Return the (X, Y) coordinate for the center point of the cell that contains the specified text.  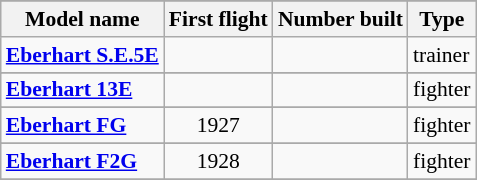
1927 (218, 126)
1928 (218, 162)
Eberhart 13E (82, 90)
Model name (82, 19)
Eberhart FG (82, 126)
Eberhart S.E.5E (82, 55)
trainer (442, 55)
Number built (340, 19)
First flight (218, 19)
Eberhart F2G (82, 162)
Type (442, 19)
